Return [X, Y] of the center of cell containing provided text 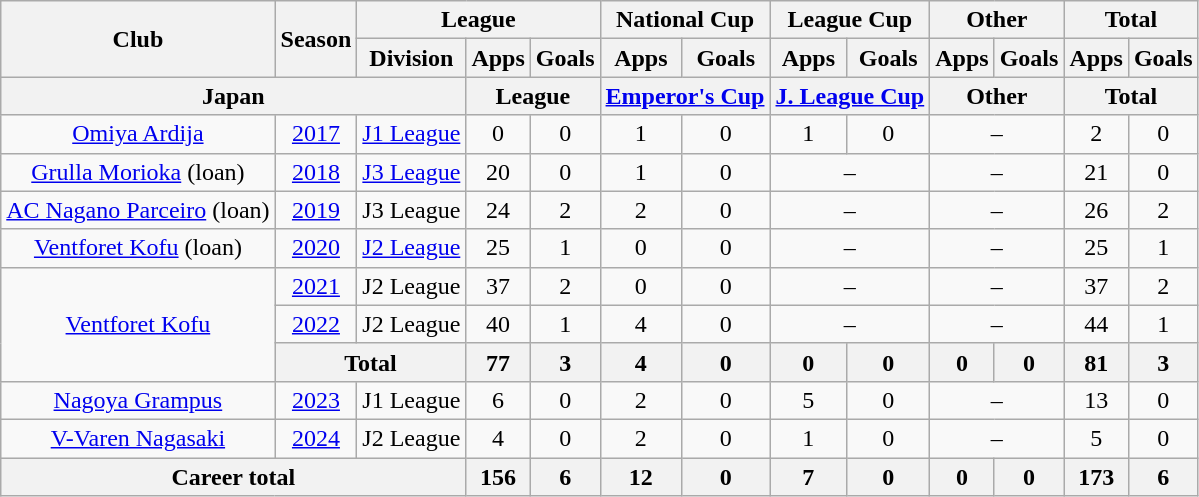
44 [1096, 324]
21 [1096, 172]
Japan [234, 96]
National Cup [685, 20]
Season [316, 39]
13 [1096, 400]
Grulla Morioka (loan) [138, 172]
2020 [316, 248]
12 [641, 477]
Nagoya Grampus [138, 400]
26 [1096, 210]
2019 [316, 210]
League Cup [850, 20]
Emperor's Cup [685, 96]
AC Nagano Parceiro (loan) [138, 210]
Career total [234, 477]
2024 [316, 438]
24 [498, 210]
J. League Cup [850, 96]
Club [138, 39]
Ventforet Kofu [138, 324]
2018 [316, 172]
77 [498, 362]
2021 [316, 286]
2022 [316, 324]
2023 [316, 400]
7 [808, 477]
20 [498, 172]
Omiya Ardija [138, 134]
81 [1096, 362]
156 [498, 477]
2017 [316, 134]
40 [498, 324]
Division [412, 58]
Ventforet Kofu (loan) [138, 248]
V-Varen Nagasaki [138, 438]
173 [1096, 477]
